Locate the cell with the specified text and output its (X, Y) center coordinate. 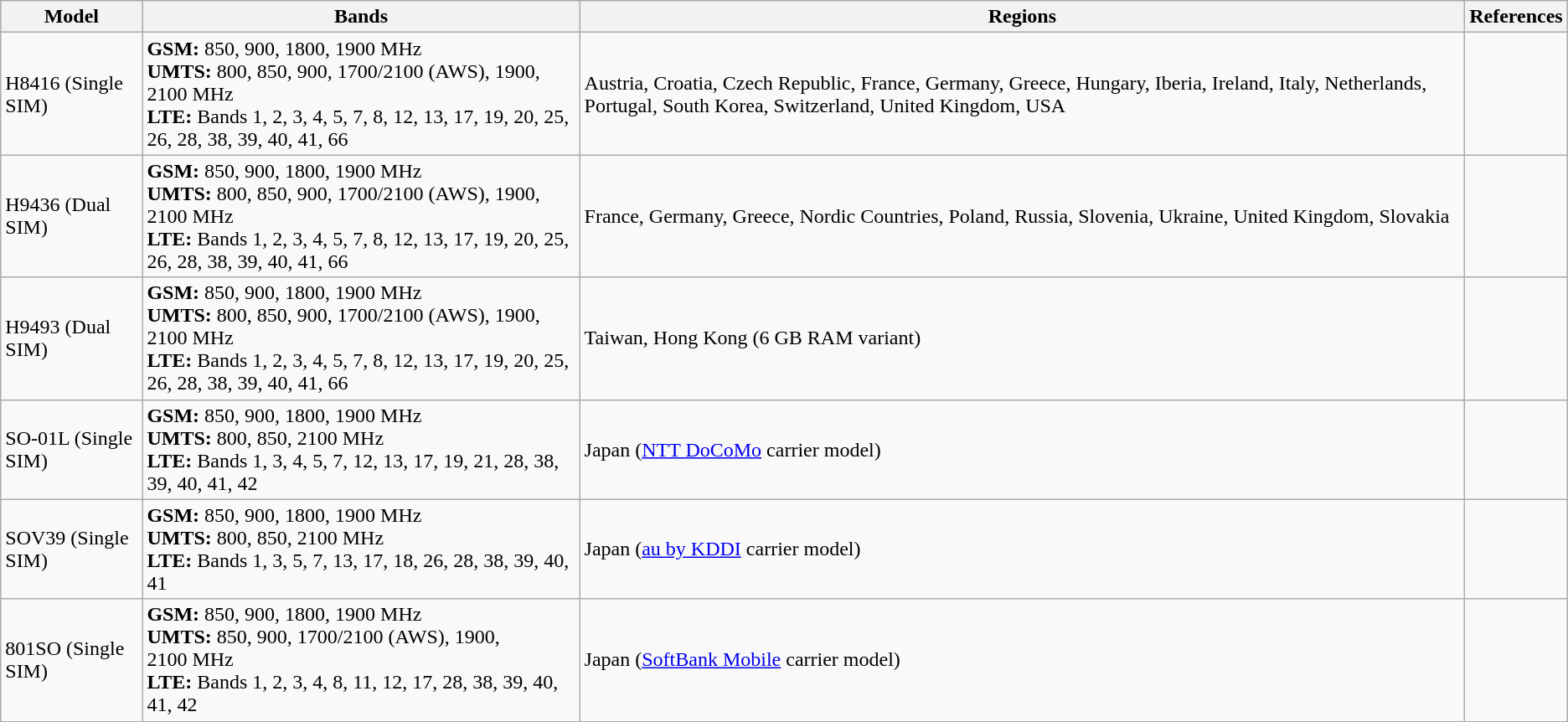
SOV39 (Single SIM) (72, 549)
801SO (Single SIM) (72, 660)
Taiwan, Hong Kong (6 GB RAM variant) (1022, 338)
Japan (au by KDDI carrier model) (1022, 549)
Bands (361, 17)
Japan (SoftBank Mobile carrier model) (1022, 660)
GSM: 850, 900, 1800, 1900 MHzUMTS: 800, 850, 2100 MHzLTE: Bands 1, 3, 4, 5, 7, 12, 13, 17, 19, 21, 28, 38, 39, 40, 41, 42 (361, 449)
Regions (1022, 17)
GSM: 850, 900, 1800, 1900 MHzUMTS: 800, 850, 2100 MHzLTE: Bands 1, 3, 5, 7, 13, 17, 18, 26, 28, 38, 39, 40, 41 (361, 549)
H9493 (Dual SIM) (72, 338)
References (1516, 17)
H9436 (Dual SIM) (72, 216)
France, Germany, Greece, Nordic Countries, Poland, Russia, Slovenia, Ukraine, United Kingdom, Slovakia (1022, 216)
Model (72, 17)
H8416 (Single SIM) (72, 94)
SO-01L (Single SIM) (72, 449)
GSM: 850, 900, 1800, 1900 MHzUMTS: 850, 900, 1700/2100 (AWS), 1900, 2100 MHzLTE: Bands 1, 2, 3, 4, 8, 11, 12, 17, 28, 38, 39, 40, 41, 42 (361, 660)
Japan (NTT DoCoMo carrier model) (1022, 449)
